Locate the cell with the specified text and output its [X, Y] center coordinate. 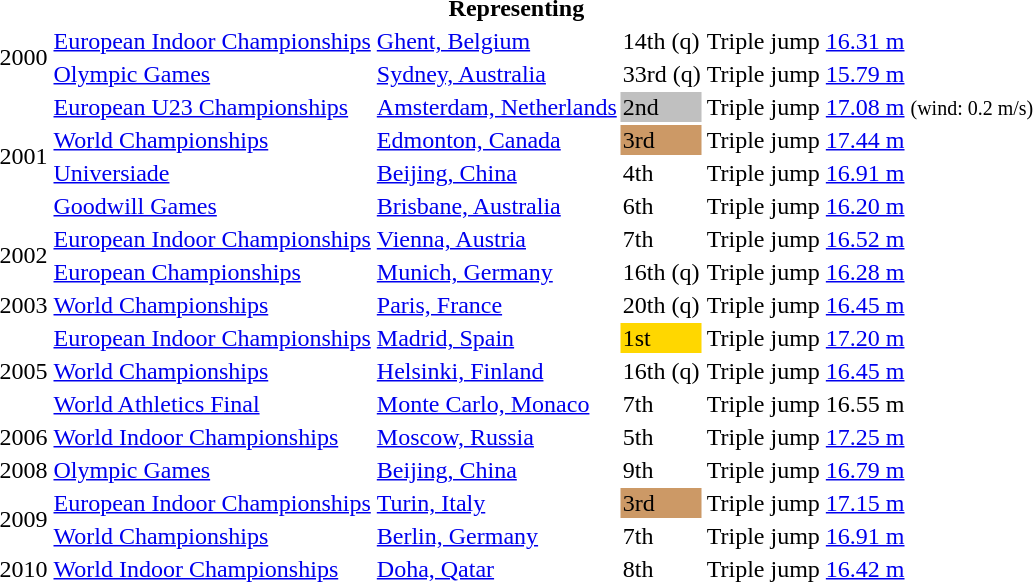
Paris, France [496, 305]
European Championships [212, 272]
Ghent, Belgium [496, 41]
6th [662, 206]
33rd (q) [662, 74]
2nd [662, 107]
European U23 Championships [212, 107]
Amsterdam, Netherlands [496, 107]
Munich, Germany [496, 272]
Sydney, Australia [496, 74]
Brisbane, Australia [496, 206]
Vienna, Austria [496, 239]
Moscow, Russia [496, 437]
Goodwill Games [212, 206]
14th (q) [662, 41]
Edmonton, Canada [496, 140]
Monte Carlo, Monaco [496, 404]
Turin, Italy [496, 503]
Madrid, Spain [496, 338]
Universiade [212, 173]
Berlin, Germany [496, 536]
5th [662, 437]
20th (q) [662, 305]
9th [662, 470]
1st [662, 338]
World Indoor Championships [212, 437]
4th [662, 173]
Helsinki, Finland [496, 371]
World Athletics Final [212, 404]
